Scan for the cell matching the given text and deliver its (x, y) coordinate at center. 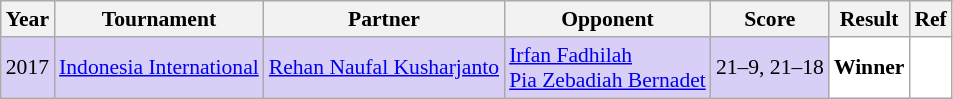
Indonesia International (159, 68)
Ref (930, 19)
21–9, 21–18 (770, 68)
Irfan Fadhilah Pia Zebadiah Bernadet (608, 68)
Rehan Naufal Kusharjanto (384, 68)
Partner (384, 19)
Winner (870, 68)
Tournament (159, 19)
Year (28, 19)
2017 (28, 68)
Opponent (608, 19)
Score (770, 19)
Result (870, 19)
